Detect which cell encompasses the target text, then output its [X, Y] center coordinate. 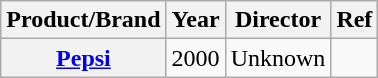
Director [278, 20]
Ref [354, 20]
Product/Brand [84, 20]
2000 [196, 58]
Year [196, 20]
Pepsi [84, 58]
Unknown [278, 58]
